Scan for the cell matching the given text and deliver its (x, y) coordinate at center. 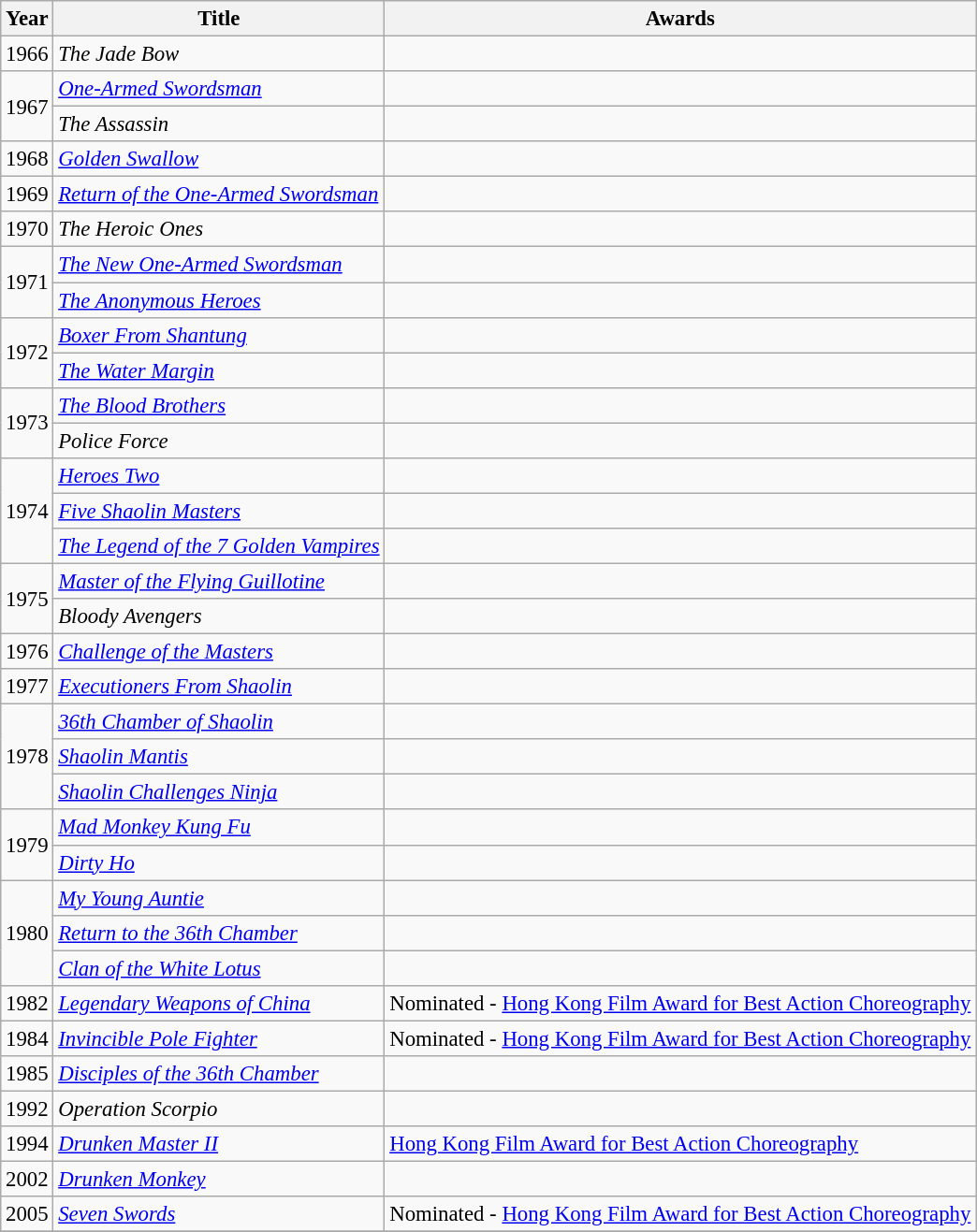
The New One-Armed Swordsman (219, 265)
The Assassin (219, 124)
Disciples of the 36th Chamber (219, 1074)
Hong Kong Film Award for Best Action Choreography (680, 1144)
Drunken Monkey (219, 1180)
1976 (27, 652)
1973 (27, 423)
1968 (27, 159)
1982 (27, 1004)
1978 (27, 758)
1966 (27, 54)
Police Force (219, 441)
Title (219, 19)
The Heroic Ones (219, 229)
1971 (27, 283)
1994 (27, 1144)
36th Chamber of Shaolin (219, 722)
Five Shaolin Masters (219, 511)
One-Armed Swordsman (219, 89)
The Legend of the 7 Golden Vampires (219, 546)
Return to the 36th Chamber (219, 933)
1985 (27, 1074)
Clan of the White Lotus (219, 968)
1979 (27, 846)
Drunken Master II (219, 1144)
Mad Monkey Kung Fu (219, 828)
Shaolin Mantis (219, 757)
My Young Auntie (219, 898)
1975 (27, 599)
2005 (27, 1214)
1972 (27, 352)
Year (27, 19)
1969 (27, 195)
Executioners From Shaolin (219, 687)
The Jade Bow (219, 54)
Dirty Ho (219, 862)
Return of the One-Armed Swordsman (219, 195)
Legendary Weapons of China (219, 1004)
Shaolin Challenges Ninja (219, 792)
1970 (27, 229)
1977 (27, 687)
Seven Swords (219, 1214)
Master of the Flying Guillotine (219, 581)
1967 (27, 107)
1984 (27, 1038)
The Water Margin (219, 370)
Bloody Avengers (219, 616)
Boxer From Shantung (219, 335)
The Anonymous Heroes (219, 300)
1980 (27, 934)
Awards (680, 19)
Heroes Two (219, 476)
Invincible Pole Fighter (219, 1038)
2002 (27, 1180)
1974 (27, 511)
Operation Scorpio (219, 1109)
Golden Swallow (219, 159)
Challenge of the Masters (219, 652)
1992 (27, 1109)
The Blood Brothers (219, 405)
